Determine the (X, Y) coordinate at the center of the cell enclosing the given text.  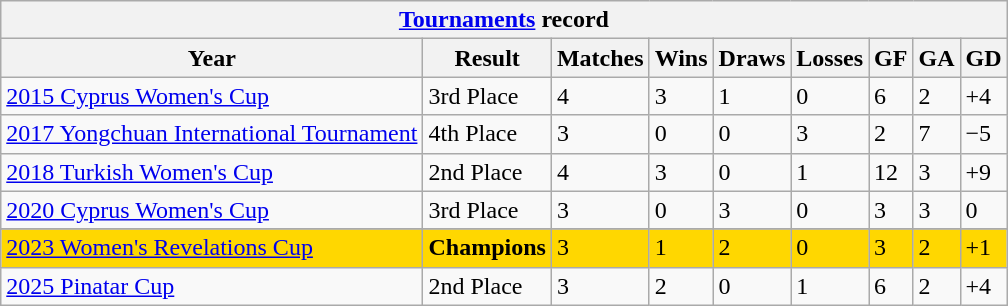
2023 Women's Revelations Cup (212, 248)
Matches (600, 58)
2020 Cyprus Women's Cup (212, 210)
Result (487, 58)
2017 Yongchuan International Tournament (212, 134)
Tournaments record (504, 20)
Champions (487, 248)
GA (936, 58)
+9 (984, 172)
4th Place (487, 134)
Wins (681, 58)
7 (936, 134)
12 (891, 172)
2025 Pinatar Cup (212, 286)
2018 Turkish Women's Cup (212, 172)
GF (891, 58)
Losses (830, 58)
GD (984, 58)
+1 (984, 248)
2015 Cyprus Women's Cup (212, 96)
Year (212, 58)
Draws (752, 58)
−5 (984, 134)
